Provide the (x, y) coordinate of the cell's center where the given text is located.  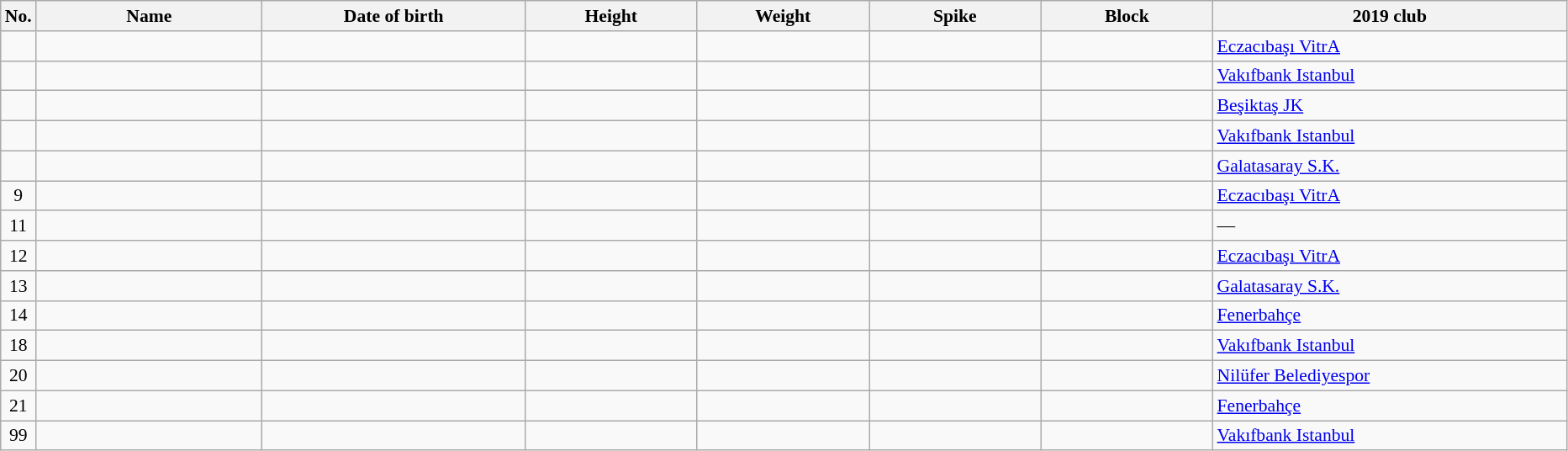
Spike (955, 16)
Nilüfer Belediyespor (1391, 376)
Height (610, 16)
14 (18, 316)
Name (150, 16)
21 (18, 406)
2019 club (1391, 16)
99 (18, 436)
11 (18, 226)
Beşiktaş JK (1391, 106)
12 (18, 256)
20 (18, 376)
Weight (784, 16)
13 (18, 286)
Block (1127, 16)
— (1391, 226)
Date of birth (393, 16)
No. (18, 16)
9 (18, 196)
18 (18, 346)
